Detect which cell encompasses the target text, then output its [X, Y] center coordinate. 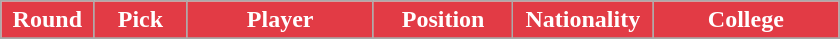
Round [48, 20]
Nationality [583, 20]
College [746, 20]
Pick [140, 20]
Position [443, 20]
Player [280, 20]
